Extract the [X, Y] coordinate from the center of the cell holding the provided text.  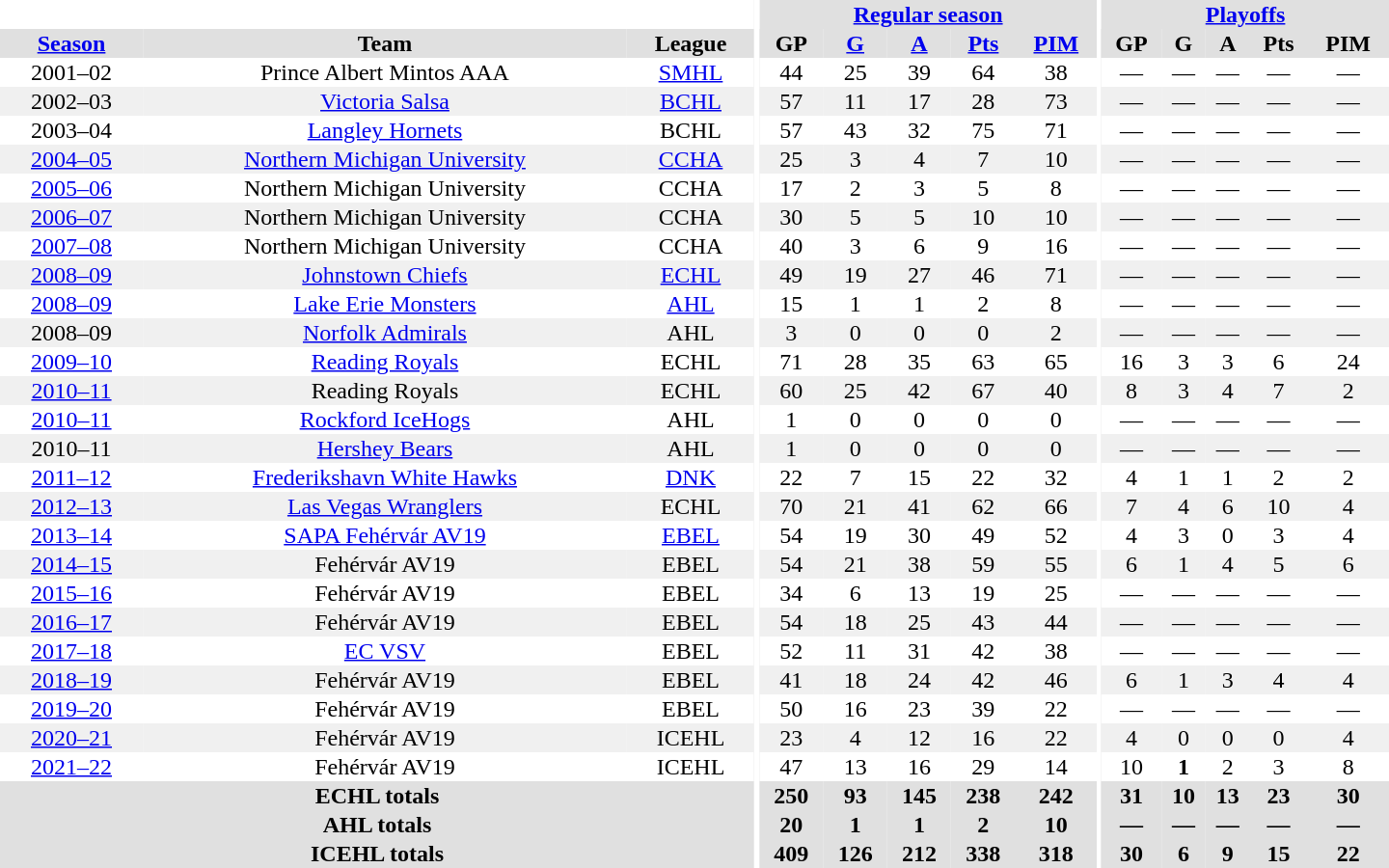
2009–10 [71, 362]
73 [1056, 101]
Playoffs [1245, 14]
65 [1056, 362]
2018–19 [71, 680]
2001–02 [71, 72]
12 [919, 738]
126 [856, 854]
59 [983, 564]
409 [791, 854]
Season [71, 43]
2004–05 [71, 159]
Rockford IceHogs [385, 420]
2002–03 [71, 101]
250 [791, 796]
Hershey Bears [385, 448]
2003–04 [71, 130]
SMHL [691, 72]
Lake Erie Monsters [385, 304]
2019–20 [71, 709]
2014–15 [71, 564]
2006–07 [71, 217]
66 [1056, 506]
47 [791, 767]
2021–22 [71, 767]
2012–13 [71, 506]
75 [983, 130]
64 [983, 72]
60 [791, 391]
145 [919, 796]
338 [983, 854]
62 [983, 506]
27 [919, 275]
Las Vegas Wranglers [385, 506]
Victoria Salsa [385, 101]
EC VSV [385, 651]
League [691, 43]
2017–18 [71, 651]
2007–08 [71, 246]
Frederikshavn White Hawks [385, 477]
DNK [691, 477]
14 [1056, 767]
2016–17 [71, 622]
20 [791, 825]
Prince Albert Mintos AAA [385, 72]
242 [1056, 796]
ECHL totals [377, 796]
SAPA Fehérvár AV19 [385, 535]
Team [385, 43]
70 [791, 506]
Johnstown Chiefs [385, 275]
35 [919, 362]
ICEHL totals [377, 854]
2013–14 [71, 535]
2005–06 [71, 188]
2020–21 [71, 738]
AHL totals [377, 825]
2015–16 [71, 593]
238 [983, 796]
318 [1056, 854]
29 [983, 767]
Norfolk Admirals [385, 333]
93 [856, 796]
Regular season [928, 14]
67 [983, 391]
50 [791, 709]
2011–12 [71, 477]
212 [919, 854]
55 [1056, 564]
63 [983, 362]
34 [791, 593]
Langley Hornets [385, 130]
